Detect which cell encompasses the target text, then output its (x, y) center coordinate. 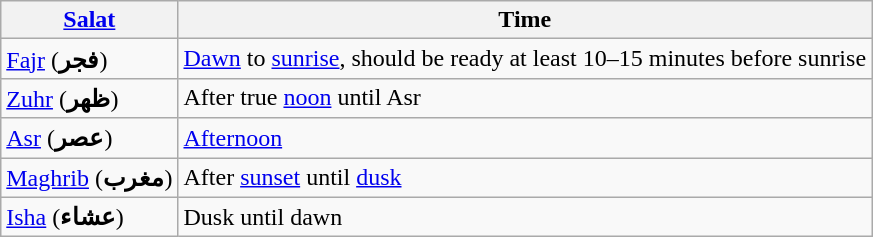
Asr (عصر) (90, 138)
Salat (90, 20)
Afternoon (525, 138)
After true noon until Asr (525, 98)
After sunset until dusk (525, 178)
Maghrib (مغرب) (90, 178)
Dawn to sunrise, should be ready at least 10–15 minutes before sunrise (525, 59)
Time (525, 20)
Dusk until dawn (525, 217)
Isha (عشاء) (90, 217)
Zuhr (ظهر) (90, 98)
Fajr (فجر) (90, 59)
